Capture the cell that displays the provided text and extract its [X, Y] central coordinate. 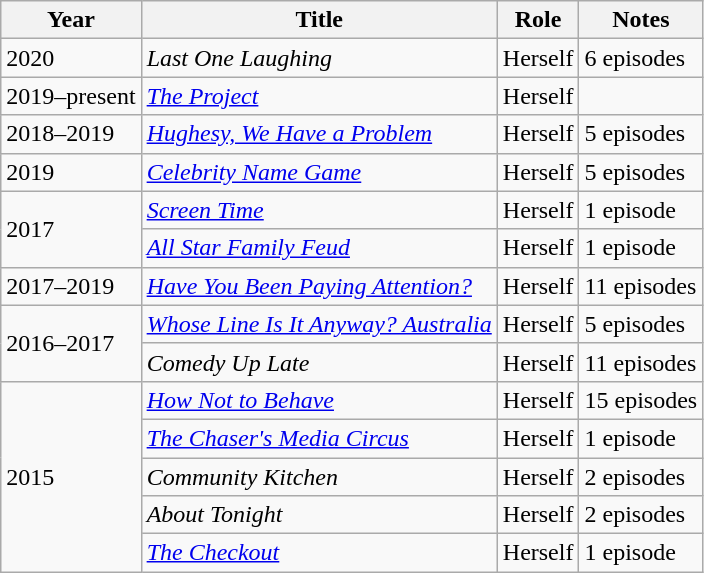
2015 [71, 476]
Celebrity Name Game [319, 172]
2017–2019 [71, 286]
All Star Family Feud [319, 248]
2016–2017 [71, 343]
15 episodes [641, 400]
The Chaser's Media Circus [319, 438]
About Tonight [319, 515]
2018–2019 [71, 134]
The Project [319, 96]
2017 [71, 229]
Notes [641, 20]
Year [71, 20]
Hughesy, We Have a Problem [319, 134]
The Checkout [319, 553]
Last One Laughing [319, 58]
2019 [71, 172]
Comedy Up Late [319, 362]
Whose Line Is It Anyway? Australia [319, 324]
Title [319, 20]
Screen Time [319, 210]
How Not to Behave [319, 400]
2019–present [71, 96]
2020 [71, 58]
Community Kitchen [319, 477]
6 episodes [641, 58]
Role [538, 20]
Have You Been Paying Attention? [319, 286]
